Provide the (X, Y) coordinate of the cell's center where the given text is located.  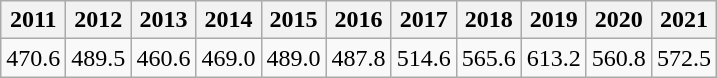
2013 (164, 20)
565.6 (488, 58)
469.0 (228, 58)
2017 (424, 20)
2015 (294, 20)
572.5 (684, 58)
2014 (228, 20)
2019 (554, 20)
560.8 (618, 58)
2020 (618, 20)
489.5 (98, 58)
489.0 (294, 58)
487.8 (358, 58)
2016 (358, 20)
2021 (684, 20)
2011 (34, 20)
613.2 (554, 58)
2012 (98, 20)
470.6 (34, 58)
460.6 (164, 58)
514.6 (424, 58)
2018 (488, 20)
